Pinpoint the cell where the given text exists, returning its (x, y) midpoint coordinate. 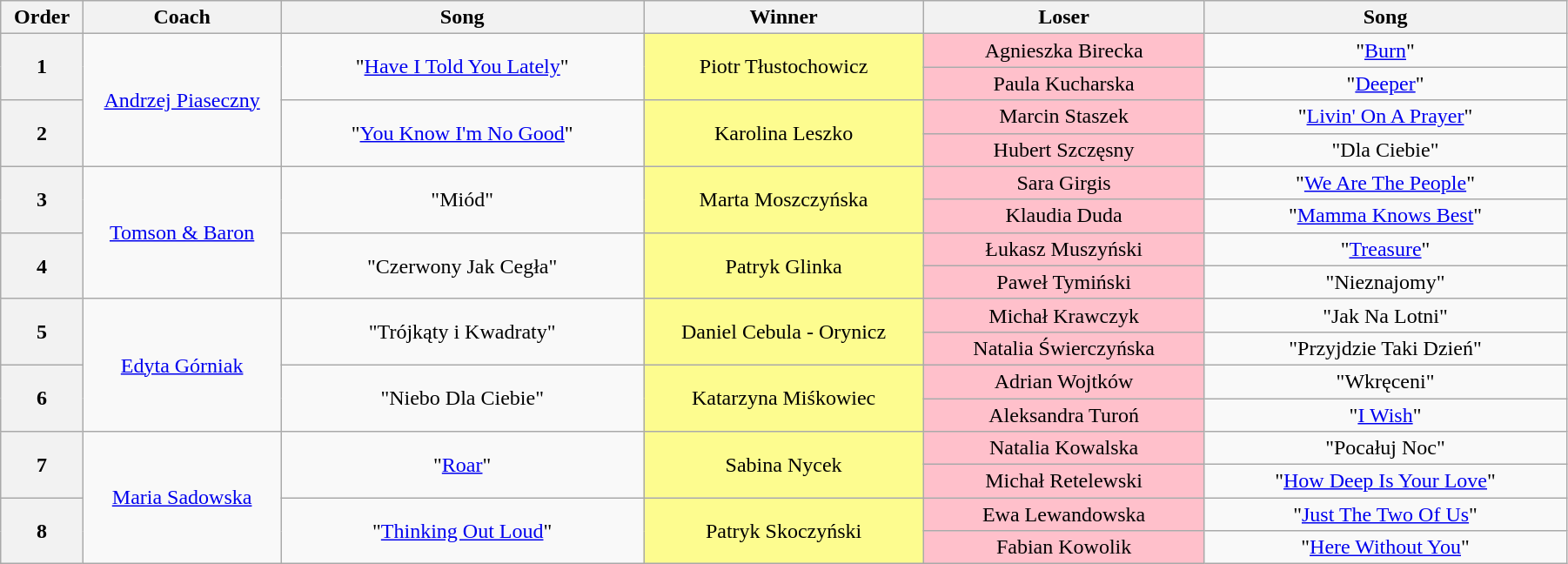
8 (42, 531)
"Trójkąty i Kwadraty" (463, 332)
Paula Kucharska (1064, 84)
Natalia Świerczyńska (1064, 348)
"Przyjdzie Taki Dzień" (1385, 348)
"We Are The People" (1385, 183)
7 (42, 465)
"You Know I'm No Good" (463, 133)
"Burn" (1385, 50)
Andrzej Piaseczny (181, 100)
"Jak Na Lotni" (1385, 315)
"Czerwony Jak Cegła" (463, 265)
3 (42, 199)
"Roar" (463, 465)
"Thinking Out Loud" (463, 531)
Hubert Szczęsny (1064, 150)
1 (42, 67)
4 (42, 265)
"Nieznajomy" (1385, 282)
Ewa Lewandowska (1064, 514)
"Pocałuj Noc" (1385, 448)
6 (42, 398)
Adrian Wojtków (1064, 381)
Winner (784, 17)
Sara Girgis (1064, 183)
Daniel Cebula - Orynicz (784, 332)
Natalia Kowalska (1064, 448)
Łukasz Muszyński (1064, 249)
Karolina Leszko (784, 133)
"Deeper" (1385, 84)
"Just The Two Of Us" (1385, 514)
Piotr Tłustochowicz (784, 67)
"Treasure" (1385, 249)
"How Deep Is Your Love" (1385, 481)
"Mamma Knows Best" (1385, 216)
Agnieszka Birecka (1064, 50)
5 (42, 332)
Aleksandra Turoń (1064, 415)
"Miód" (463, 199)
Coach (181, 17)
Loser (1064, 17)
Patryk Skoczyński (784, 531)
Sabina Nycek (784, 465)
"I Wish" (1385, 415)
Klaudia Duda (1064, 216)
Tomson & Baron (181, 232)
2 (42, 133)
"Livin' On A Prayer" (1385, 117)
Edyta Górniak (181, 365)
Marcin Staszek (1064, 117)
Order (42, 17)
Michał Retelewski (1064, 481)
Patryk Glinka (784, 265)
Katarzyna Miśkowiec (784, 398)
"Wkręceni" (1385, 381)
Marta Moszczyńska (784, 199)
"Niebo Dla Ciebie" (463, 398)
"Here Without You" (1385, 547)
Maria Sadowska (181, 498)
Paweł Tymiński (1064, 282)
"Have I Told You Lately" (463, 67)
Michał Krawczyk (1064, 315)
Fabian Kowolik (1064, 547)
"Dla Ciebie" (1385, 150)
